Extract the [x, y] coordinate from the center of the cell holding the provided text.  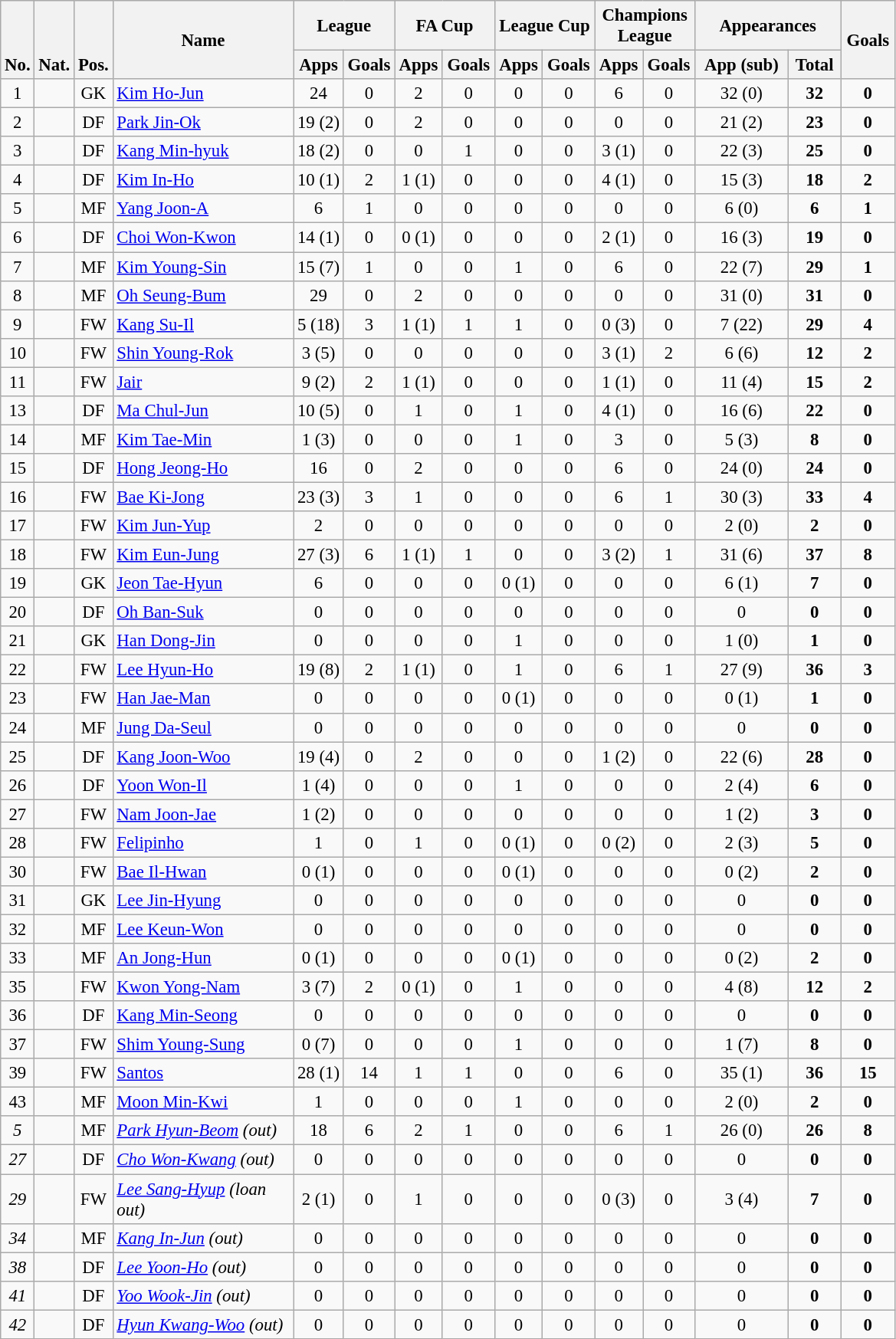
0 (7) [319, 1045]
Appearances [768, 26]
Kim Jun-Yup [203, 526]
9 [18, 324]
Felipinho [203, 843]
14 (1) [319, 238]
2 (3) [741, 843]
11 [18, 382]
6 (1) [741, 583]
Ma Chul-Jun [203, 411]
18 (2) [319, 151]
3 (5) [319, 353]
38 [18, 1267]
1 (4) [319, 785]
34 [18, 1238]
Cho Won-Kwang (out) [203, 1160]
Kwon Yong-Nam [203, 987]
Choi Won-Kwon [203, 238]
1 (3) [319, 439]
22 (7) [741, 267]
9 (2) [319, 382]
Oh Ban-Suk [203, 612]
35 (1) [741, 1073]
39 [18, 1073]
28 (1) [319, 1073]
Yoo Wook-Jin (out) [203, 1295]
Kim Young-Sin [203, 267]
27 (9) [741, 670]
16 (6) [741, 411]
Nam Joon-Jae [203, 814]
6 (6) [741, 353]
27 (3) [319, 555]
31 (0) [741, 295]
42 [18, 1324]
19 (2) [319, 123]
Park Hyun-Beom (out) [203, 1131]
16 (3) [741, 238]
19 (8) [319, 670]
Han Jae-Man [203, 699]
15 (3) [741, 180]
15 (7) [319, 267]
5 (3) [741, 439]
23 (3) [319, 497]
1 (0) [741, 641]
21 [18, 641]
31 (6) [741, 555]
5 (18) [319, 324]
Kang Min-hyuk [203, 151]
30 [18, 871]
21 (2) [741, 123]
22 (6) [741, 756]
Hyun Kwang-Woo (out) [203, 1324]
10 [18, 353]
1 (7) [741, 1045]
Kang In-Jun (out) [203, 1238]
Lee Keun-Won [203, 929]
7 (22) [741, 324]
Jung Da-Seul [203, 727]
Yang Joon-A [203, 209]
6 (0) [741, 209]
An Jong-Hun [203, 958]
Kang Min-Seong [203, 1016]
Lee Yoon-Ho (out) [203, 1267]
32 (0) [741, 94]
Oh Seung-Bum [203, 295]
Shim Young-Sung [203, 1045]
Kim Eun-Jung [203, 555]
4 (8) [741, 987]
Moon Min-Kwi [203, 1102]
Lee Hyun-Ho [203, 670]
19 (4) [319, 756]
Bae Ki-Jong [203, 497]
No. [18, 40]
Han Dong-Jin [203, 641]
League Cup [544, 26]
Shin Young-Rok [203, 353]
10 (1) [319, 180]
Jeon Tae-Hyun [203, 583]
Yoon Won-Il [203, 785]
App (sub) [741, 65]
Name [203, 40]
Santos [203, 1073]
11 (4) [741, 382]
10 (5) [319, 411]
Park Jin-Ok [203, 123]
3 (2) [619, 555]
24 (0) [741, 468]
Kang Su-Il [203, 324]
Bae Il-Hwan [203, 871]
Kim Tae-Min [203, 439]
3 (4) [741, 1199]
20 [18, 612]
22 (3) [741, 151]
FA Cup [445, 26]
League [344, 26]
Lee Sang-Hyup (loan out) [203, 1199]
Champions League [645, 26]
2 (4) [741, 785]
30 (3) [741, 497]
Pos. [94, 40]
3 (7) [319, 987]
17 [18, 526]
Nat. [54, 40]
Lee Jin-Hyung [203, 901]
26 (0) [741, 1131]
Jair [203, 382]
Kim In-Ho [203, 180]
13 [18, 411]
Total [814, 65]
35 [18, 987]
43 [18, 1102]
Kang Joon-Woo [203, 756]
Hong Jeong-Ho [203, 468]
41 [18, 1295]
Kim Ho-Jun [203, 94]
